Scan for the cell matching the given text and deliver its [X, Y] coordinate at center. 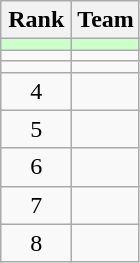
Rank [36, 20]
5 [36, 129]
8 [36, 243]
4 [36, 91]
6 [36, 167]
Team [106, 20]
7 [36, 205]
